Return the [X, Y] coordinate for the center point of the cell that contains the specified text.  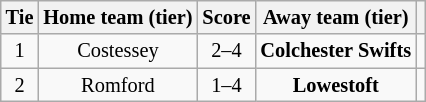
1–4 [226, 85]
2–4 [226, 51]
1 [20, 51]
Away team (tier) [335, 17]
Score [226, 17]
Tie [20, 17]
Romford [118, 85]
Lowestoft [335, 85]
Costessey [118, 51]
Colchester Swifts [335, 51]
Home team (tier) [118, 17]
2 [20, 85]
